Determine the (X, Y) coordinate at the center of the cell enclosing the given text.  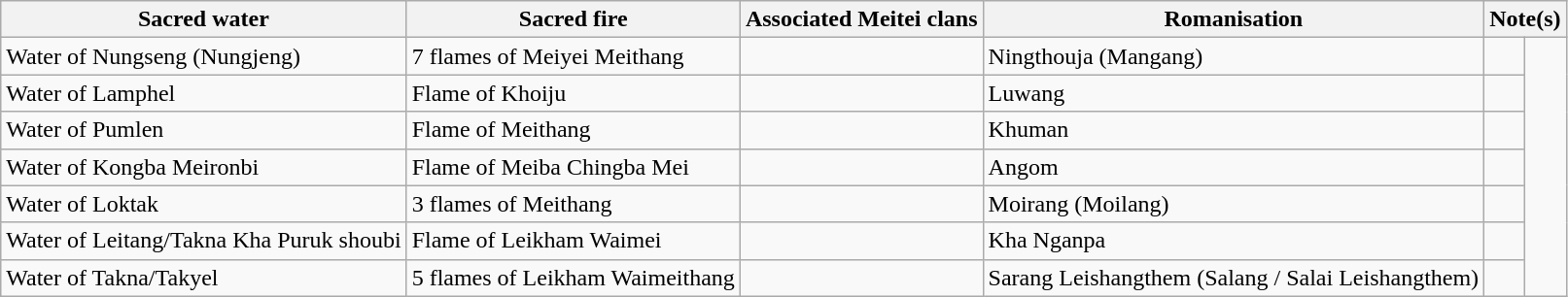
Associated Meitei clans (861, 19)
Luwang (1234, 93)
Sacred fire (574, 19)
Water of Kongba Meironbi (204, 167)
7 flames of Meiyei Meithang (574, 56)
Note(s) (1525, 19)
Ningthouja (Mangang) (1234, 56)
3 flames of Meithang (574, 204)
5 flames of Leikham Waimeithang (574, 278)
Kha Nganpa (1234, 241)
Water of Takna/Takyel (204, 278)
Romanisation (1234, 19)
Flame of Meiba Chingba Mei (574, 167)
Flame of Khoiju (574, 93)
Sarang Leishangthem (Salang / Salai Leishangthem) (1234, 278)
Water of Leitang/Takna Kha Puruk shoubi (204, 241)
Moirang (Moilang) (1234, 204)
Water of Nungseng (Nungjeng) (204, 56)
Flame of Meithang (574, 130)
Water of Lamphel (204, 93)
Khuman (1234, 130)
Water of Loktak (204, 204)
Flame of Leikham Waimei (574, 241)
Water of Pumlen (204, 130)
Angom (1234, 167)
Sacred water (204, 19)
